Provide the (x, y) coordinate of the cell's center where the given text is located.  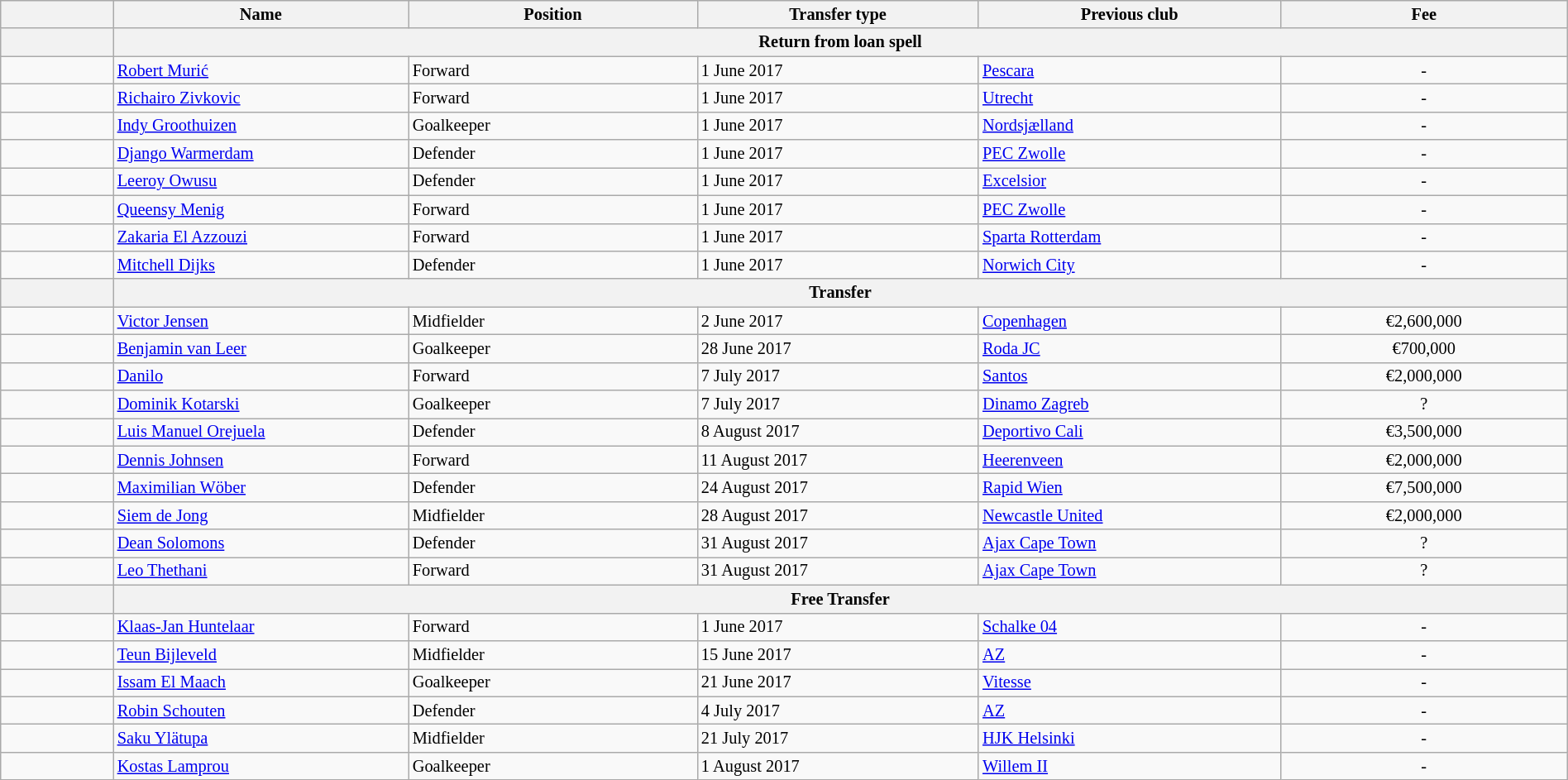
Newcastle United (1130, 515)
28 August 2017 (838, 515)
Transfer type (838, 14)
Zakaria El Azzouzi (261, 237)
Name (261, 14)
Utrecht (1130, 98)
Schalke 04 (1130, 627)
4 July 2017 (838, 711)
Dean Solomons (261, 543)
Issam El Maach (261, 682)
€700,000 (1424, 348)
Luis Manuel Orejuela (261, 432)
Mitchell Dijks (261, 265)
Santos (1130, 376)
Excelsior (1130, 181)
Queensy Menig (261, 209)
Previous club (1130, 14)
Willem II (1130, 766)
HJK Helsinki (1130, 738)
Richairo Zivkovic (261, 98)
Norwich City (1130, 265)
Heerenveen (1130, 460)
€2,600,000 (1424, 321)
Teun Bijleveld (261, 654)
21 July 2017 (838, 738)
21 June 2017 (838, 682)
€7,500,000 (1424, 487)
Benjamin van Leer (261, 348)
Pescara (1130, 70)
Return from loan spell (840, 42)
15 June 2017 (838, 654)
Sparta Rotterdam (1130, 237)
Leeroy Owusu (261, 181)
24 August 2017 (838, 487)
11 August 2017 (838, 460)
€3,500,000 (1424, 432)
Dominik Kotarski (261, 404)
Indy Groothuizen (261, 126)
Copenhagen (1130, 321)
Robert Murić (261, 70)
28 June 2017 (838, 348)
Dennis Johnsen (261, 460)
Danilo (261, 376)
Dinamo Zagreb (1130, 404)
Victor Jensen (261, 321)
Django Warmerdam (261, 154)
Saku Ylätupa (261, 738)
Siem de Jong (261, 515)
Deportivo Cali (1130, 432)
Robin Schouten (261, 711)
Position (552, 14)
Roda JC (1130, 348)
Kostas Lamprou (261, 766)
Leo Thethani (261, 571)
Klaas-Jan Huntelaar (261, 627)
Free Transfer (840, 599)
8 August 2017 (838, 432)
Vitesse (1130, 682)
2 June 2017 (838, 321)
1 August 2017 (838, 766)
Rapid Wien (1130, 487)
Nordsjælland (1130, 126)
Fee (1424, 14)
Maximilian Wöber (261, 487)
Transfer (840, 293)
